Find where the given text appears and provide that cell's center as [x, y] coordinate. 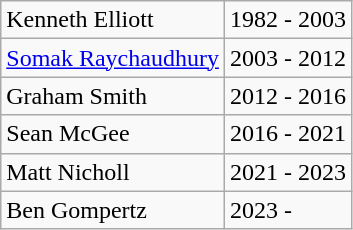
Kenneth Elliott [113, 20]
Sean McGee [113, 134]
2012 - 2016 [288, 96]
Somak Raychaudhury [113, 58]
2021 - 2023 [288, 172]
Matt Nicholl [113, 172]
Ben Gompertz [113, 210]
Graham Smith [113, 96]
1982 - 2003 [288, 20]
2023 - [288, 210]
2003 - 2012 [288, 58]
2016 - 2021 [288, 134]
